Detect which cell encompasses the target text, then output its (X, Y) center coordinate. 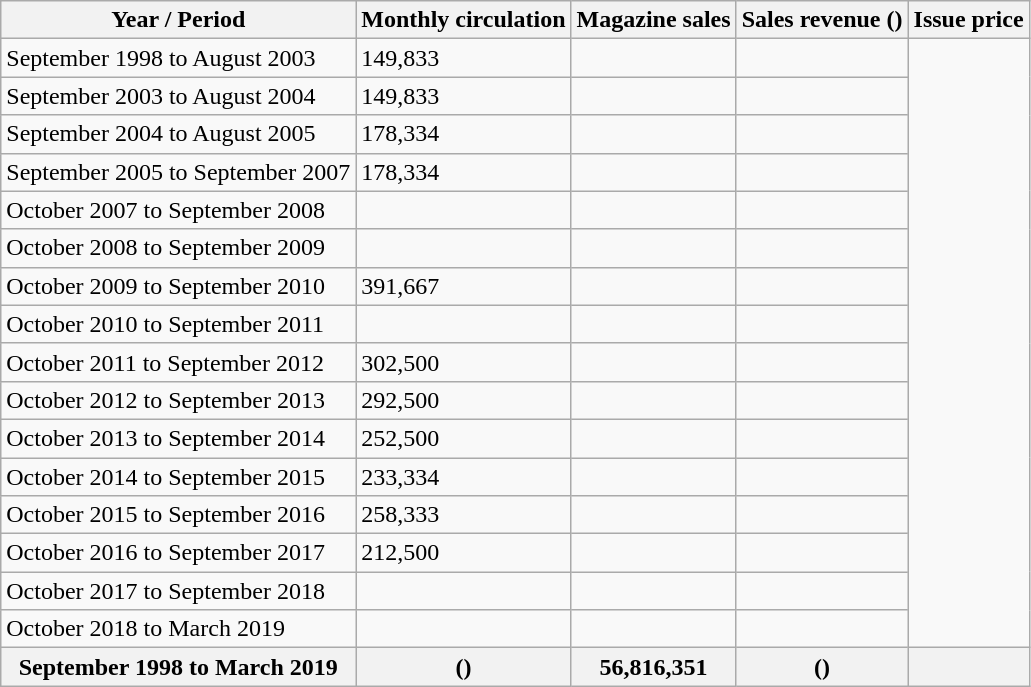
October 2007 to September 2008 (178, 210)
October 2010 to September 2011 (178, 324)
September 2004 to August 2005 (178, 134)
September 2005 to September 2007 (178, 172)
Monthly circulation (464, 20)
October 2014 to September 2015 (178, 477)
October 2011 to September 2012 (178, 362)
Year / Period (178, 20)
October 2009 to September 2010 (178, 286)
September 1998 to August 2003 (178, 58)
September 2003 to August 2004 (178, 96)
October 2018 to March 2019 (178, 629)
October 2016 to September 2017 (178, 553)
October 2017 to September 2018 (178, 591)
Issue price (968, 20)
October 2012 to September 2013 (178, 400)
258,333 (464, 515)
212,500 (464, 553)
56,816,351 (654, 667)
October 2008 to September 2009 (178, 248)
233,334 (464, 477)
September 1998 to March 2019 (178, 667)
292,500 (464, 400)
302,500 (464, 362)
252,500 (464, 438)
October 2015 to September 2016 (178, 515)
391,667 (464, 286)
Magazine sales (654, 20)
Sales revenue () (822, 20)
October 2013 to September 2014 (178, 438)
